Locate the cell with the specified text and output its (x, y) center coordinate. 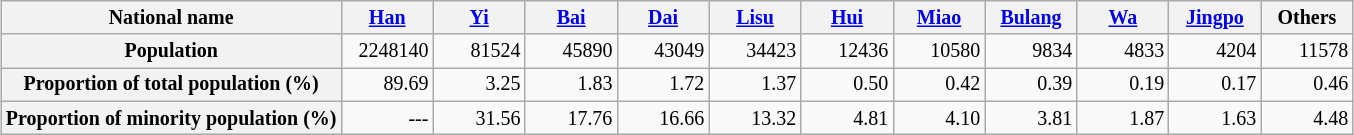
Jingpo (1215, 18)
--- (387, 118)
45890 (571, 52)
17.76 (571, 118)
4.48 (1307, 118)
0.42 (939, 84)
4204 (1215, 52)
34423 (755, 52)
Proportion of minority population (%) (171, 118)
Dai (663, 18)
Hui (847, 18)
0.50 (847, 84)
Proportion of total population (%) (171, 84)
3.81 (1031, 118)
Population (171, 52)
1.87 (1123, 118)
Wa (1123, 18)
Bai (571, 18)
1.83 (571, 84)
12436 (847, 52)
10580 (939, 52)
1.37 (755, 84)
81524 (479, 52)
31.56 (479, 118)
4.10 (939, 118)
Miao (939, 18)
Lisu (755, 18)
2248140 (387, 52)
3.25 (479, 84)
4.81 (847, 118)
Han (387, 18)
16.66 (663, 118)
1.63 (1215, 118)
Bulang (1031, 18)
0.46 (1307, 84)
0.39 (1031, 84)
0.17 (1215, 84)
4833 (1123, 52)
0.19 (1123, 84)
National name (171, 18)
89.69 (387, 84)
Others (1307, 18)
9834 (1031, 52)
11578 (1307, 52)
13.32 (755, 118)
Yi (479, 18)
1.72 (663, 84)
43049 (663, 52)
